Determine the (x, y) coordinate at the center of the cell enclosing the given text.  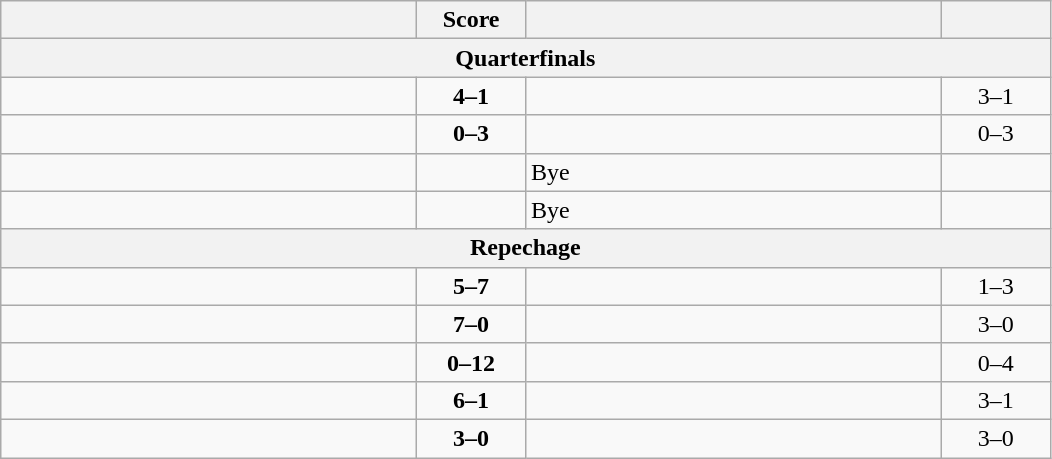
4–1 (472, 96)
0–12 (472, 362)
7–0 (472, 324)
Quarterfinals (526, 58)
Score (472, 20)
Repechage (526, 248)
1–3 (996, 286)
6–1 (472, 400)
0–4 (996, 362)
5–7 (472, 286)
